Capture the cell that displays the provided text and extract its [X, Y] central coordinate. 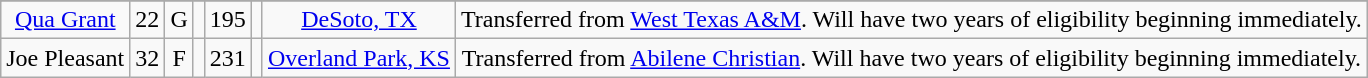
32 [148, 58]
F [179, 58]
Joe Pleasant [66, 58]
22 [148, 20]
Qua Grant [66, 20]
Transferred from Abilene Christian. Will have two years of eligibility beginning immediately. [911, 58]
195 [228, 20]
Overland Park, KS [358, 58]
231 [228, 58]
G [179, 20]
DeSoto, TX [358, 20]
Transferred from West Texas A&M. Will have two years of eligibility beginning immediately. [911, 20]
